Locate the cell with the specified text and output its (X, Y) center coordinate. 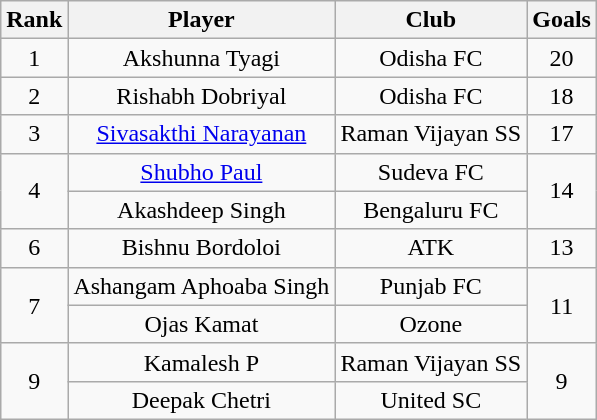
Sivasakthi Narayanan (202, 134)
Punjab FC (431, 286)
Ashangam Aphoaba Singh (202, 286)
13 (562, 248)
14 (562, 191)
6 (34, 248)
United SC (431, 400)
7 (34, 305)
Shubho Paul (202, 172)
Bishnu Bordoloi (202, 248)
Akashdeep Singh (202, 210)
Rishabh Dobriyal (202, 96)
Goals (562, 20)
Sudeva FC (431, 172)
3 (34, 134)
Deepak Chetri (202, 400)
ATK (431, 248)
Ozone (431, 324)
Player (202, 20)
Bengaluru FC (431, 210)
18 (562, 96)
Akshunna Tyagi (202, 58)
4 (34, 191)
11 (562, 305)
Kamalesh P (202, 362)
20 (562, 58)
Rank (34, 20)
2 (34, 96)
Ojas Kamat (202, 324)
Club (431, 20)
17 (562, 134)
1 (34, 58)
